Return [x, y] of the center of cell containing provided text 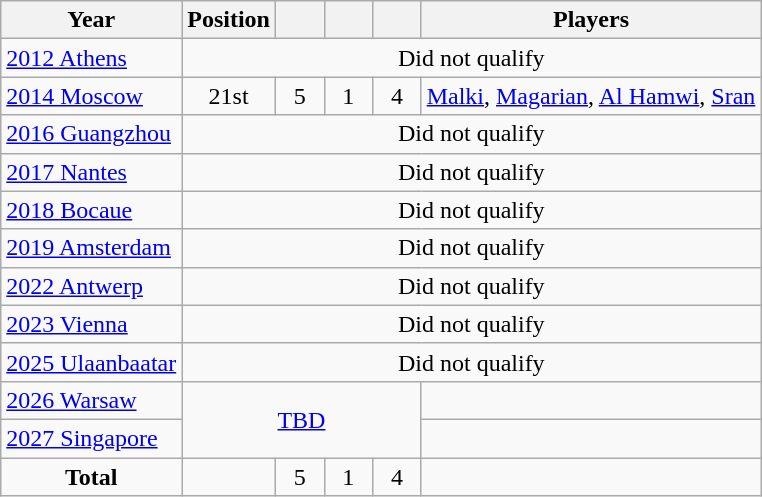
2027 Singapore [92, 438]
2014 Moscow [92, 96]
2017 Nantes [92, 172]
Players [591, 20]
2026 Warsaw [92, 400]
21st [229, 96]
Year [92, 20]
2019 Amsterdam [92, 248]
2023 Vienna [92, 324]
2018 Bocaue [92, 210]
2022 Antwerp [92, 286]
2025 Ulaanbaatar [92, 362]
Position [229, 20]
Malki, Magarian, Al Hamwi, Sran [591, 96]
Total [92, 477]
TBD [302, 419]
2012 Athens [92, 58]
2016 Guangzhou [92, 134]
